Search for the cell housing the specified text and yield its (X, Y) center coordinate. 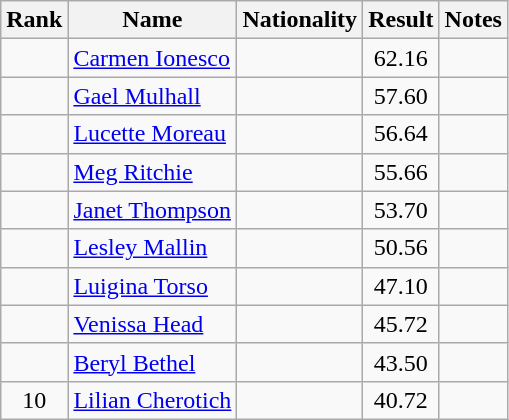
47.10 (401, 286)
Name (152, 20)
55.66 (401, 172)
Meg Ritchie (152, 172)
Beryl Bethel (152, 362)
Carmen Ionesco (152, 58)
Luigina Torso (152, 286)
10 (34, 400)
Nationality (300, 20)
Rank (34, 20)
50.56 (401, 248)
Lucette Moreau (152, 134)
53.70 (401, 210)
56.64 (401, 134)
Gael Mulhall (152, 96)
45.72 (401, 324)
Venissa Head (152, 324)
43.50 (401, 362)
Notes (473, 20)
57.60 (401, 96)
Janet Thompson (152, 210)
62.16 (401, 58)
Lesley Mallin (152, 248)
40.72 (401, 400)
Lilian Cherotich (152, 400)
Result (401, 20)
